Identify which cell holds the provided text, then report its [X, Y] central coordinate. 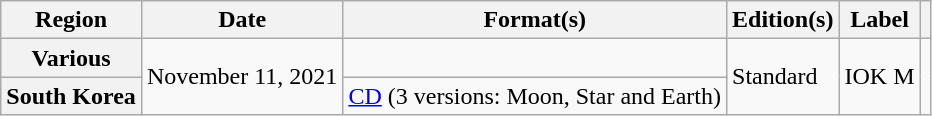
Standard [783, 77]
Region [72, 20]
CD (3 versions: Moon, Star and Earth) [535, 96]
Label [880, 20]
Various [72, 58]
November 11, 2021 [242, 77]
Date [242, 20]
IOK M [880, 77]
South Korea [72, 96]
Edition(s) [783, 20]
Format(s) [535, 20]
